Search for the cell housing the specified text and yield its (X, Y) center coordinate. 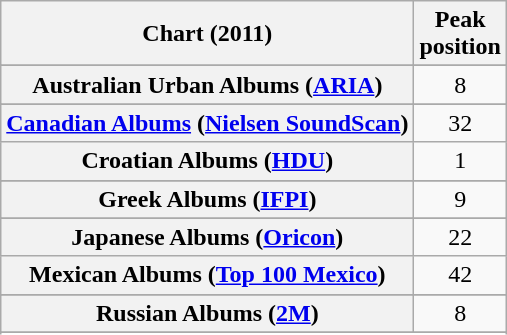
1 (460, 161)
Canadian Albums (Nielsen SoundScan) (208, 123)
Russian Albums (2M) (208, 313)
9 (460, 199)
Greek Albums (IFPI) (208, 199)
Croatian Albums (HDU) (208, 161)
42 (460, 275)
Australian Urban Albums (ARIA) (208, 85)
32 (460, 123)
Chart (2011) (208, 34)
Mexican Albums (Top 100 Mexico) (208, 275)
Japanese Albums (Oricon) (208, 237)
Peakposition (460, 34)
22 (460, 237)
